Return the [x, y] coordinate for the center point of the cell that contains the specified text.  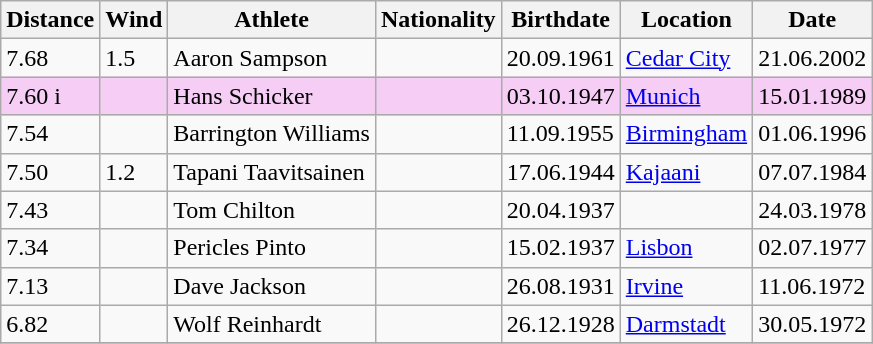
Wolf Reinhardt [272, 324]
Location [686, 20]
Athlete [272, 20]
Wind [134, 20]
26.12.1928 [560, 324]
7.34 [50, 248]
Nationality [438, 20]
20.09.1961 [560, 58]
15.01.1989 [812, 96]
11.09.1955 [560, 134]
24.03.1978 [812, 210]
Distance [50, 20]
20.04.1937 [560, 210]
6.82 [50, 324]
Aaron Sampson [272, 58]
Date [812, 20]
07.07.1984 [812, 172]
03.10.1947 [560, 96]
Darmstadt [686, 324]
11.06.1972 [812, 286]
26.08.1931 [560, 286]
7.54 [50, 134]
21.06.2002 [812, 58]
7.13 [50, 286]
Tom Chilton [272, 210]
Hans Schicker [272, 96]
Dave Jackson [272, 286]
Pericles Pinto [272, 248]
1.2 [134, 172]
1.5 [134, 58]
7.68 [50, 58]
Irvine [686, 286]
Cedar City [686, 58]
01.06.1996 [812, 134]
7.50 [50, 172]
02.07.1977 [812, 248]
Birmingham [686, 134]
Lisbon [686, 248]
Barrington Williams [272, 134]
Kajaani [686, 172]
7.60 i [50, 96]
Munich [686, 96]
30.05.1972 [812, 324]
Birthdate [560, 20]
Tapani Taavitsainen [272, 172]
7.43 [50, 210]
17.06.1944 [560, 172]
15.02.1937 [560, 248]
